Return the (X, Y) coordinate for the center point of the cell that contains the specified text.  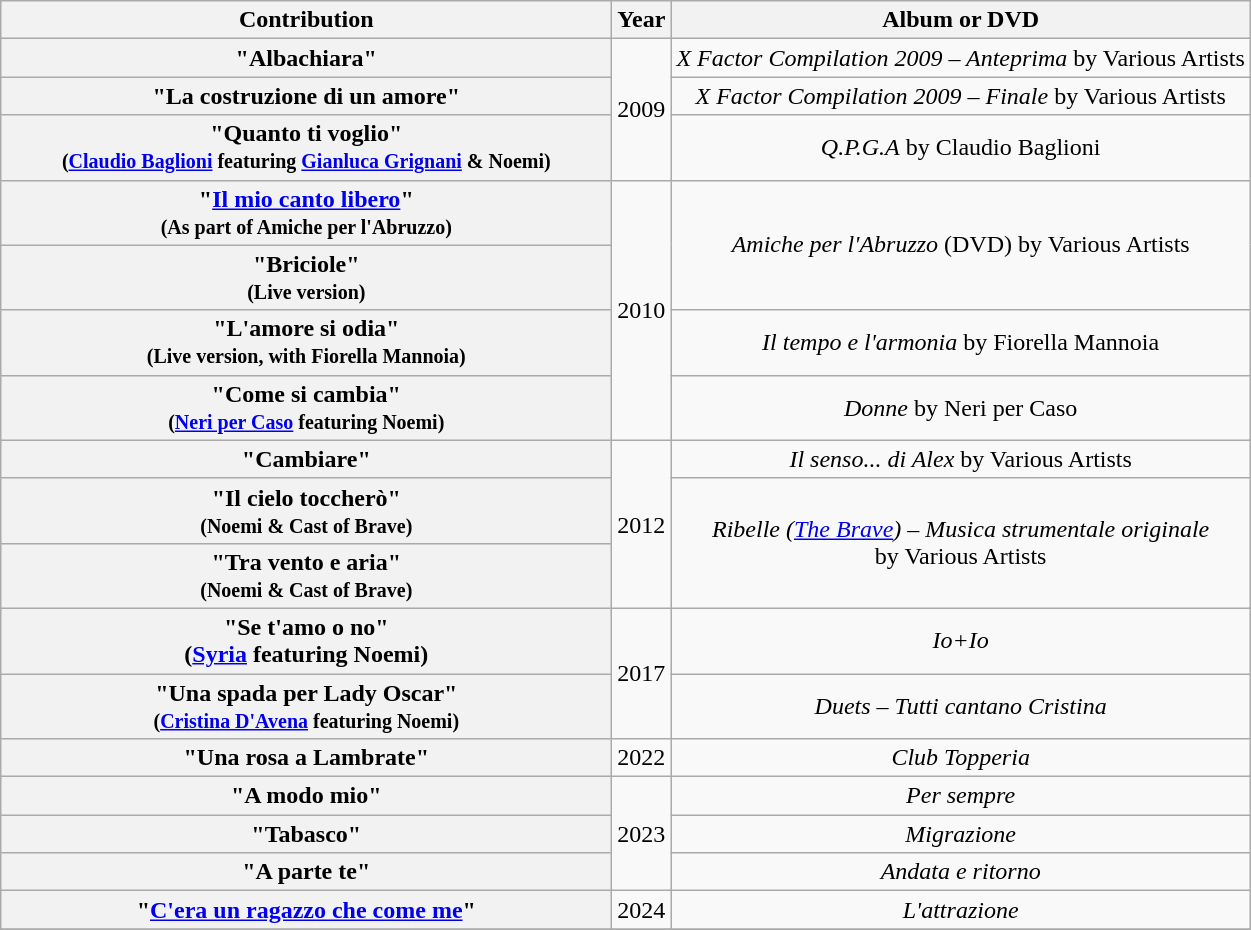
"L'amore si odia"(Live version, with Fiorella Mannoia) (306, 342)
"Cambiare" (306, 459)
"Tabasco" (306, 834)
Amiche per l'Abruzzo (DVD) by Various Artists (961, 245)
Andata e ritorno (961, 872)
Il senso... di Alex by Various Artists (961, 459)
"C'era un ragazzo che come me" (306, 910)
2010 (642, 310)
Q.P.G.A by Claudio Baglioni (961, 148)
Per sempre (961, 796)
"A modo mio" (306, 796)
Ribelle (The Brave) – Musica strumentale originaleby Various Artists (961, 543)
"Albachiara" (306, 58)
2009 (642, 110)
Migrazione (961, 834)
"A parte te" (306, 872)
"Il mio canto libero"(As part of Amiche per l'Abruzzo) (306, 212)
Il tempo e l'armonia by Fiorella Mannoia (961, 342)
"Come si cambia"(Neri per Caso featuring Noemi) (306, 408)
L'attrazione (961, 910)
Duets – Tutti cantano Cristina (961, 706)
2017 (642, 673)
2012 (642, 524)
"Il cielo toccherò"(Noemi & Cast of Brave) (306, 510)
"Quanto ti voglio"(Claudio Baglioni featuring Gianluca Grignani & Noemi) (306, 148)
Year (642, 20)
"Briciole"(Live version) (306, 278)
2024 (642, 910)
"Una spada per Lady Oscar"(Cristina D'Avena featuring Noemi) (306, 706)
2023 (642, 834)
2022 (642, 758)
Club Topperia (961, 758)
Donne by Neri per Caso (961, 408)
Album or DVD (961, 20)
Io+Io (961, 640)
X Factor Compilation 2009 – Anteprima by Various Artists (961, 58)
"Tra vento e aria"(Noemi & Cast of Brave) (306, 576)
"La costruzione di un amore" (306, 96)
"Una rosa a Lambrate" (306, 758)
Contribution (306, 20)
X Factor Compilation 2009 – Finale by Various Artists (961, 96)
"Se t'amo o no"(Syria featuring Noemi) (306, 640)
